Return the (x, y) coordinate for the center point of the cell that contains the specified text.  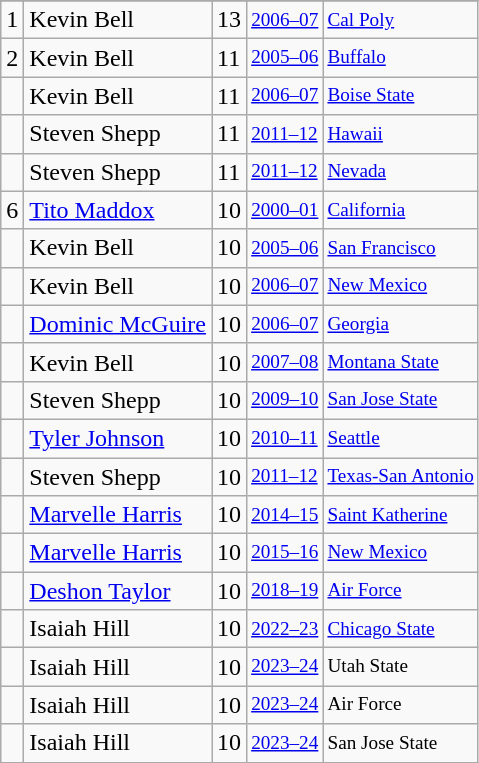
2014–15 (285, 515)
Deshon Taylor (118, 591)
Utah State (400, 667)
Buffalo (400, 58)
Texas-San Antonio (400, 477)
Nevada (400, 172)
2022–23 (285, 629)
San Francisco (400, 248)
2018–19 (285, 591)
1 (12, 20)
2 (12, 58)
Montana State (400, 362)
Dominic McGuire (118, 324)
2000–01 (285, 210)
Chicago State (400, 629)
2010–11 (285, 438)
Tito Maddox (118, 210)
Saint Katherine (400, 515)
2009–10 (285, 400)
Cal Poly (400, 20)
Hawaii (400, 134)
Boise State (400, 96)
13 (230, 20)
6 (12, 210)
2007–08 (285, 362)
Seattle (400, 438)
2015–16 (285, 553)
Georgia (400, 324)
Tyler Johnson (118, 438)
California (400, 210)
